Locate the cell with the specified text and output its (x, y) center coordinate. 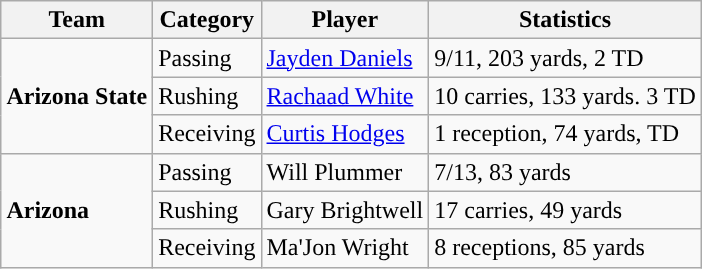
7/13, 83 yards (566, 172)
8 receptions, 85 yards (566, 248)
Player (345, 20)
Gary Brightwell (345, 210)
9/11, 203 yards, 2 TD (566, 58)
Curtis Hodges (345, 134)
10 carries, 133 yards. 3 TD (566, 96)
Statistics (566, 20)
Arizona State (77, 96)
Arizona (77, 210)
Team (77, 20)
1 reception, 74 yards, TD (566, 134)
Jayden Daniels (345, 58)
Category (207, 20)
17 carries, 49 yards (566, 210)
Rachaad White (345, 96)
Ma'Jon Wright (345, 248)
Will Plummer (345, 172)
